Return (x, y) of the center of cell containing provided text 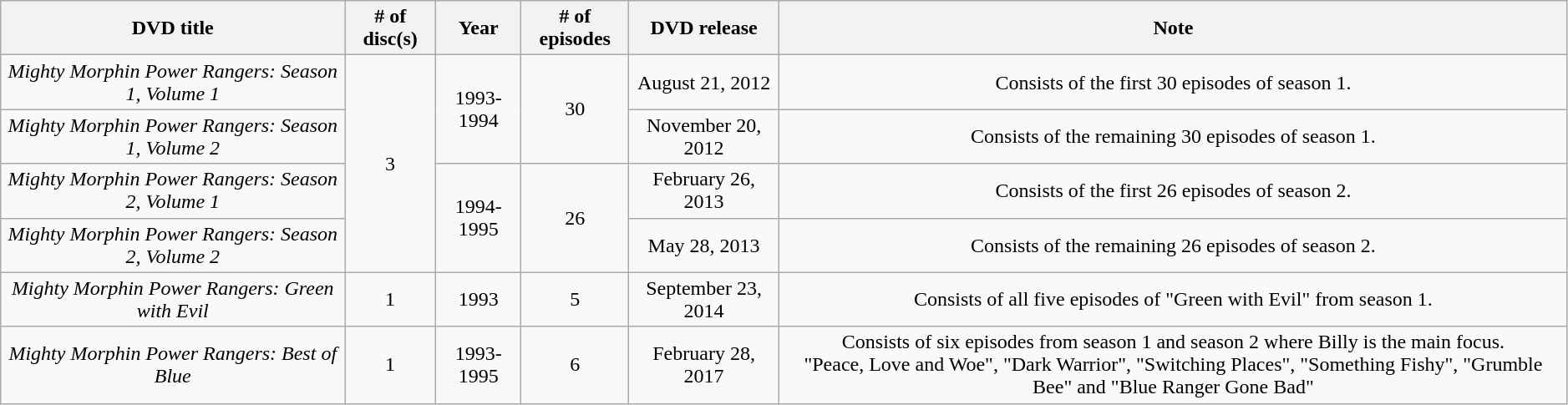
Mighty Morphin Power Rangers: Season 2, Volume 2 (173, 246)
1993-1995 (479, 365)
Note (1174, 28)
Consists of the first 26 episodes of season 2. (1174, 190)
# of episodes (575, 28)
September 23, 2014 (704, 299)
1993-1994 (479, 109)
# of disc(s) (391, 28)
Consists of the first 30 episodes of season 1. (1174, 82)
1994-1995 (479, 218)
DVD release (704, 28)
Consists of the remaining 30 episodes of season 1. (1174, 137)
3 (391, 164)
August 21, 2012 (704, 82)
DVD title (173, 28)
26 (575, 218)
Mighty Morphin Power Rangers: Season 1, Volume 1 (173, 82)
Mighty Morphin Power Rangers: Best of Blue (173, 365)
1993 (479, 299)
Consists of all five episodes of "Green with Evil" from season 1. (1174, 299)
Year (479, 28)
Mighty Morphin Power Rangers: Green with Evil (173, 299)
Mighty Morphin Power Rangers: Season 1, Volume 2 (173, 137)
6 (575, 365)
February 26, 2013 (704, 190)
30 (575, 109)
5 (575, 299)
May 28, 2013 (704, 246)
Mighty Morphin Power Rangers: Season 2, Volume 1 (173, 190)
February 28, 2017 (704, 365)
Consists of the remaining 26 episodes of season 2. (1174, 246)
November 20, 2012 (704, 137)
